Pinpoint the cell where the given text exists, returning its [x, y] midpoint coordinate. 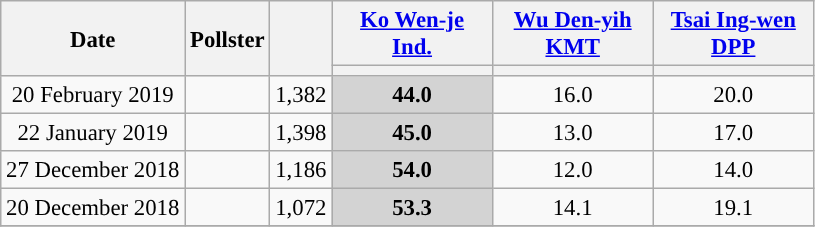
16.0 [572, 95]
27 December 2018 [93, 170]
45.0 [412, 133]
Pollster [228, 38]
Wu Den-yihKMT [572, 34]
1,186 [301, 170]
Ko Wen-jeInd. [412, 34]
1,382 [301, 95]
19.1 [734, 208]
14.1 [572, 208]
22 January 2019 [93, 133]
20 December 2018 [93, 208]
13.0 [572, 133]
17.0 [734, 133]
54.0 [412, 170]
53.3 [412, 208]
1,072 [301, 208]
20.0 [734, 95]
44.0 [412, 95]
1,398 [301, 133]
20 February 2019 [93, 95]
12.0 [572, 170]
14.0 [734, 170]
Tsai Ing-wenDPP [734, 34]
Date [93, 38]
